Identify which cell holds the provided text, then report its (X, Y) central coordinate. 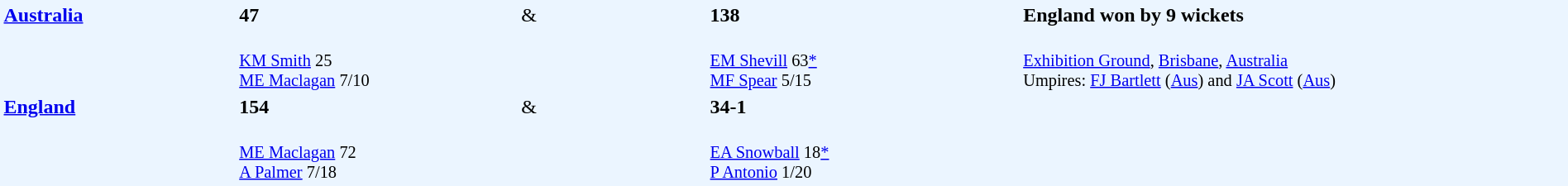
138 (864, 15)
47 (378, 15)
ME Maclagan 72 A Palmer 7/18 (378, 152)
EM Shevill 63* MF Spear 5/15 (864, 61)
154 (378, 107)
EA Snowball 18* P Antonio 1/20 (864, 152)
Exhibition Ground, Brisbane, Australia Umpires: FJ Bartlett (Aus) and JA Scott (Aus) (1293, 107)
England won by 9 wickets (1293, 15)
Australia (119, 47)
KM Smith 25 ME Maclagan 7/10 (378, 61)
34-1 (864, 107)
England (119, 139)
